Capture the cell that displays the provided text and extract its (X, Y) central coordinate. 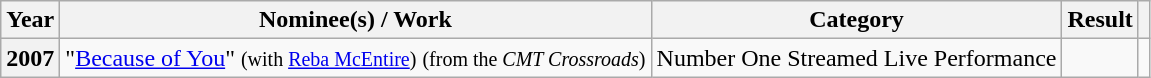
Result (1100, 20)
2007 (30, 58)
Nominee(s) / Work (356, 20)
"Because of You" (with Reba McEntire) (from the CMT Crossroads) (356, 58)
Number One Streamed Live Performance (856, 58)
Year (30, 20)
Category (856, 20)
